Find where the given text appears and provide that cell's center as [x, y] coordinate. 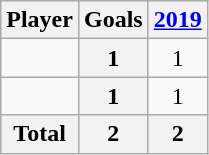
Player [40, 20]
Goals [113, 20]
2019 [178, 20]
Total [40, 134]
